Find where the given text appears and provide that cell's center as (X, Y) coordinate. 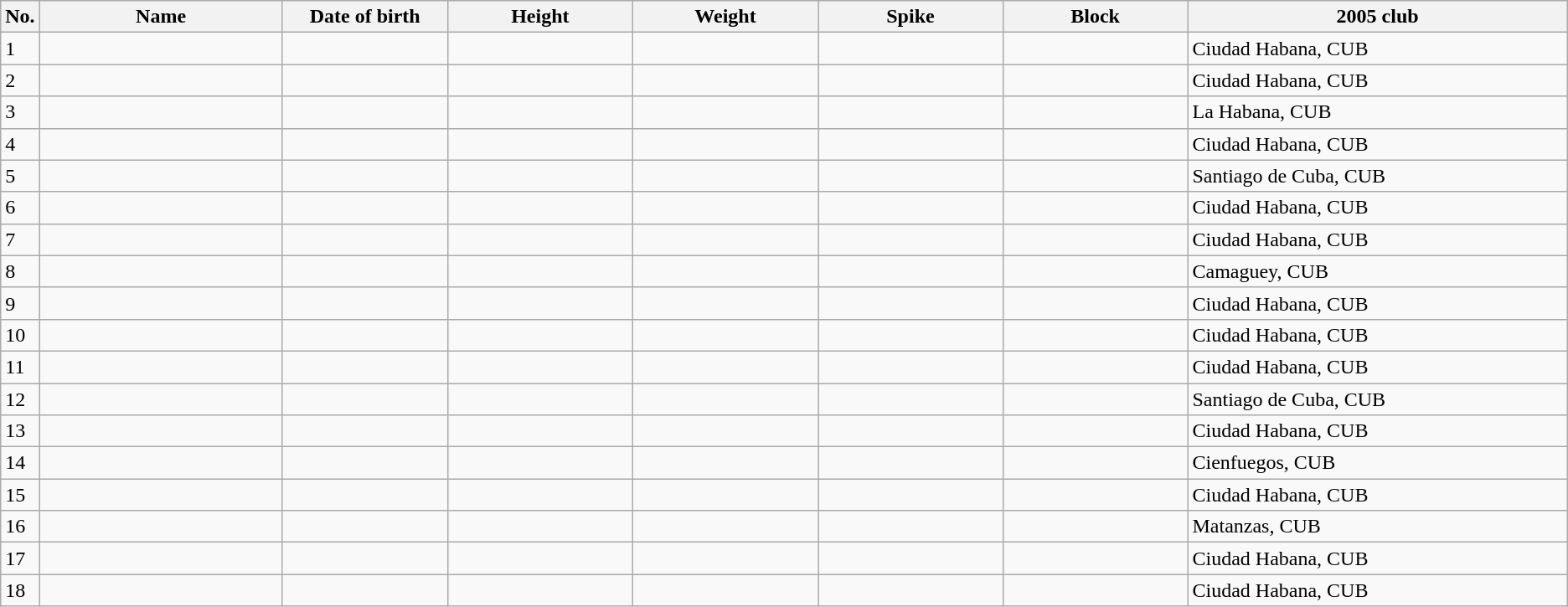
10 (20, 335)
14 (20, 463)
Height (539, 17)
11 (20, 367)
Spike (911, 17)
Matanzas, CUB (1377, 527)
Cienfuegos, CUB (1377, 463)
18 (20, 590)
5 (20, 176)
2005 club (1377, 17)
4 (20, 144)
Weight (725, 17)
1 (20, 49)
3 (20, 112)
17 (20, 558)
8 (20, 271)
15 (20, 495)
Camaguey, CUB (1377, 271)
Block (1096, 17)
La Habana, CUB (1377, 112)
No. (20, 17)
13 (20, 431)
9 (20, 303)
12 (20, 399)
6 (20, 208)
Date of birth (365, 17)
7 (20, 239)
2 (20, 80)
16 (20, 527)
Name (161, 17)
